Determine the [x, y] coordinate at the center of the cell enclosing the given text.  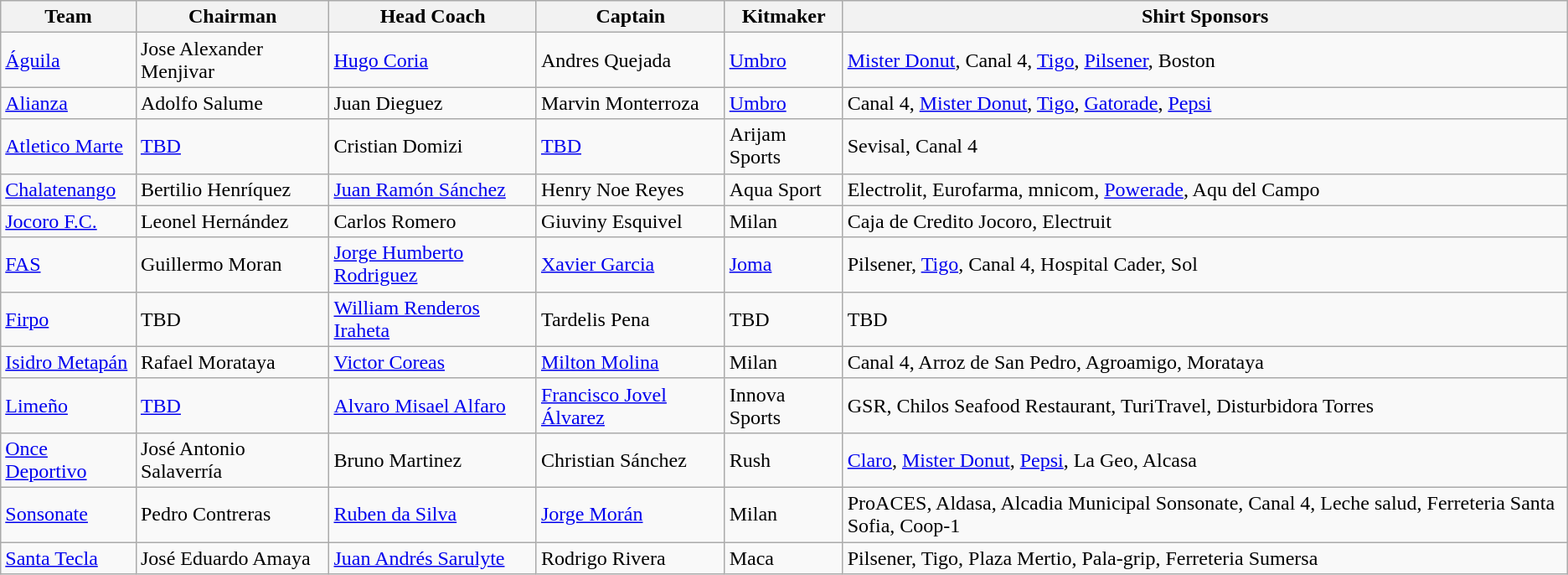
Francisco Jovel Álvarez [630, 406]
Limeño [69, 406]
Canal 4, Mister Donut, Tigo, Gatorade, Pepsi [1204, 103]
Sevisal, Canal 4 [1204, 146]
Rafael Morataya [233, 362]
Milton Molina [630, 362]
Guillermo Moran [233, 265]
Caja de Credito Jocoro, Electruit [1204, 221]
Canal 4, Arroz de San Pedro, Agroamigo, Morataya [1204, 362]
Innova Sports [784, 406]
Jocoro F.C. [69, 221]
Juan Dieguez [432, 103]
Christian Sánchez [630, 459]
Leonel Hernández [233, 221]
Captain [630, 17]
Santa Tecla [69, 557]
Marvin Monterroza [630, 103]
FAS [69, 265]
Joma [784, 265]
Arijam Sports [784, 146]
Atletico Marte [69, 146]
José Eduardo Amaya [233, 557]
Hugo Coria [432, 60]
Jorge Humberto Rodriguez [432, 265]
Victor Coreas [432, 362]
GSR, Chilos Seafood Restaurant, TuriTravel, Disturbidora Torres [1204, 406]
Chalatenango [69, 189]
Claro, Mister Donut, Pepsi, La Geo, Alcasa [1204, 459]
Rush [784, 459]
Bertilio Henríquez [233, 189]
Jorge Morán [630, 515]
Giuviny Esquivel [630, 221]
ProACES, Aldasa, Alcadia Municipal Sonsonate, Canal 4, Leche salud, Ferreteria Santa Sofia, Coop-1 [1204, 515]
José Antonio Salaverría [233, 459]
Head Coach [432, 17]
Ruben da Silva [432, 515]
Henry Noe Reyes [630, 189]
Shirt Sponsors [1204, 17]
Pilsener, Tigo, Canal 4, Hospital Cader, Sol [1204, 265]
Juan Andrés Sarulyte [432, 557]
Águila [69, 60]
Cristian Domizi [432, 146]
Alvaro Misael Alfaro [432, 406]
Isidro Metapán [69, 362]
Adolfo Salume [233, 103]
Alianza [69, 103]
Jose Alexander Menjivar [233, 60]
Team [69, 17]
Once Deportivo [69, 459]
Tardelis Pena [630, 319]
Maca [784, 557]
Rodrigo Rivera [630, 557]
Aqua Sport [784, 189]
Pilsener, Tigo, Plaza Mertio, Pala-grip, Ferreteria Sumersa [1204, 557]
Sonsonate [69, 515]
Juan Ramón Sánchez [432, 189]
Pedro Contreras [233, 515]
Andres Quejada [630, 60]
Xavier Garcia [630, 265]
Kitmaker [784, 17]
Chairman [233, 17]
Carlos Romero [432, 221]
Mister Donut, Canal 4, Tigo, Pilsener, Boston [1204, 60]
Electrolit, Eurofarma, mnicom, Powerade, Aqu del Campo [1204, 189]
Bruno Martinez [432, 459]
William Renderos Iraheta [432, 319]
Firpo [69, 319]
